Output the [x, y] coordinate of the center of the cell containing the given text.  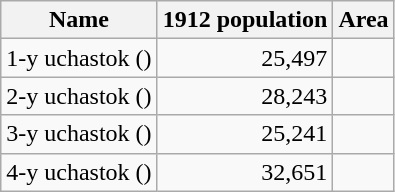
3-y uchastok () [79, 134]
2-y uchastok () [79, 96]
4-y uchastok () [79, 172]
Area [364, 20]
25,241 [245, 134]
25,497 [245, 58]
1-y uchastok () [79, 58]
1912 population [245, 20]
28,243 [245, 96]
32,651 [245, 172]
Name [79, 20]
